Return [x, y] of the center of cell containing provided text 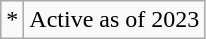
* [12, 20]
Active as of 2023 [114, 20]
